Output the [X, Y] coordinate of the center of the cell containing the given text.  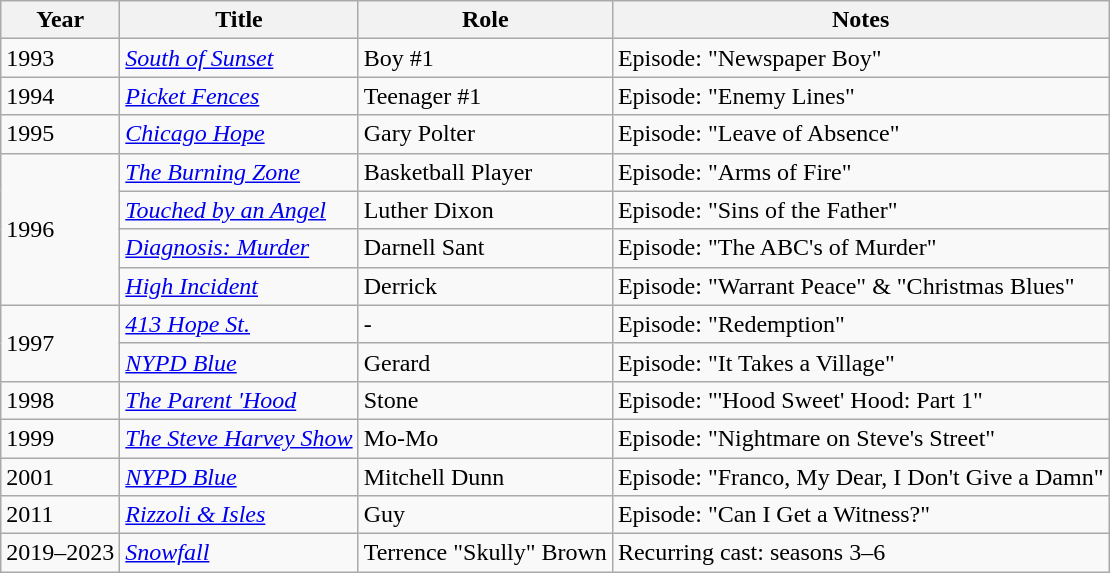
Boy #1 [485, 58]
1999 [60, 438]
Recurring cast: seasons 3–6 [860, 553]
Stone [485, 400]
Episode: "Leave of Absence" [860, 134]
Mitchell Dunn [485, 477]
Episode: "Enemy Lines" [860, 96]
Touched by an Angel [239, 210]
Luther Dixon [485, 210]
Episode: "Sins of the Father" [860, 210]
Chicago Hope [239, 134]
1993 [60, 58]
Episode: "Nightmare on Steve's Street" [860, 438]
Episode: "Franco, My Dear, I Don't Give a Damn" [860, 477]
Teenager #1 [485, 96]
1994 [60, 96]
Episode: "'Hood Sweet' Hood: Part 1" [860, 400]
Notes [860, 20]
1996 [60, 229]
Picket Fences [239, 96]
Gerard [485, 362]
1997 [60, 343]
Episode: "Can I Get a Witness?" [860, 515]
The Parent 'Hood [239, 400]
South of Sunset [239, 58]
Episode: "The ABC's of Murder" [860, 248]
413 Hope St. [239, 324]
Role [485, 20]
Episode: "Newspaper Boy" [860, 58]
Basketball Player [485, 172]
Rizzoli & Isles [239, 515]
2001 [60, 477]
Episode: "Arms of Fire" [860, 172]
Title [239, 20]
Episode: "Redemption" [860, 324]
Darnell Sant [485, 248]
The Steve Harvey Show [239, 438]
Episode: "It Takes a Village" [860, 362]
Diagnosis: Murder [239, 248]
High Incident [239, 286]
Derrick [485, 286]
Guy [485, 515]
The Burning Zone [239, 172]
Terrence "Skully" Brown [485, 553]
2019–2023 [60, 553]
Mo-Mo [485, 438]
Snowfall [239, 553]
1995 [60, 134]
Year [60, 20]
2011 [60, 515]
Gary Polter [485, 134]
- [485, 324]
1998 [60, 400]
Episode: "Warrant Peace" & "Christmas Blues" [860, 286]
